Scan for the cell matching the given text and deliver its [x, y] coordinate at center. 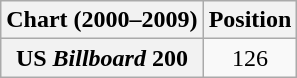
Chart (2000–2009) [102, 20]
126 [250, 58]
US Billboard 200 [102, 58]
Position [250, 20]
